Scan for the cell matching the given text and deliver its (X, Y) coordinate at center. 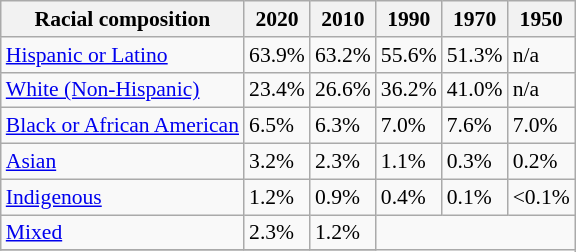
6.5% (277, 126)
Hispanic or Latino (122, 55)
63.2% (343, 55)
3.2% (277, 162)
1950 (542, 19)
26.6% (343, 90)
7.6% (475, 126)
White (Non-Hispanic) (122, 90)
0.2% (542, 162)
2010 (343, 19)
Indigenous (122, 197)
41.0% (475, 90)
Black or African American (122, 126)
Asian (122, 162)
6.3% (343, 126)
1970 (475, 19)
0.9% (343, 197)
0.1% (475, 197)
1.1% (409, 162)
0.3% (475, 162)
55.6% (409, 55)
63.9% (277, 55)
23.4% (277, 90)
51.3% (475, 55)
0.4% (409, 197)
<0.1% (542, 197)
1990 (409, 19)
Mixed (122, 233)
2020 (277, 19)
Racial composition (122, 19)
36.2% (409, 90)
